Determine the [x, y] coordinate at the center of the cell enclosing the given text.  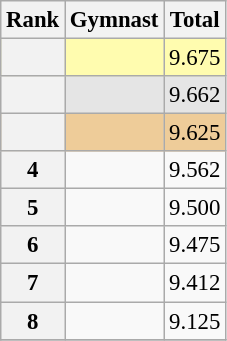
9.125 [195, 321]
Gymnast [114, 20]
9.475 [195, 245]
8 [33, 321]
9.675 [195, 58]
7 [33, 283]
9.625 [195, 133]
9.662 [195, 95]
9.500 [195, 208]
6 [33, 245]
Rank [33, 20]
9.412 [195, 283]
Total [195, 20]
4 [33, 170]
5 [33, 208]
9.562 [195, 170]
